From the cell containing the given text, extract its center point as [X, Y] coordinate. 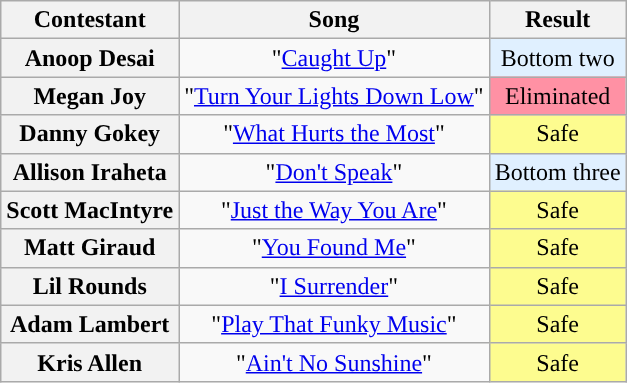
Danny Gokey [90, 134]
"Turn Your Lights Down Low" [334, 96]
Bottom three [558, 172]
Allison Iraheta [90, 172]
Kris Allen [90, 362]
Megan Joy [90, 96]
"What Hurts the Most" [334, 134]
"Caught Up" [334, 58]
Anoop Desai [90, 58]
"I Surrender" [334, 286]
"Ain't No Sunshine" [334, 362]
"Just the Way You Are" [334, 210]
Scott MacIntyre [90, 210]
Eliminated [558, 96]
"Don't Speak" [334, 172]
Lil Rounds [90, 286]
Matt Giraud [90, 248]
"You Found Me" [334, 248]
"Play That Funky Music" [334, 324]
Adam Lambert [90, 324]
Bottom two [558, 58]
Result [558, 20]
Song [334, 20]
Contestant [90, 20]
